Output the (X, Y) coordinate of the center of the cell containing the given text.  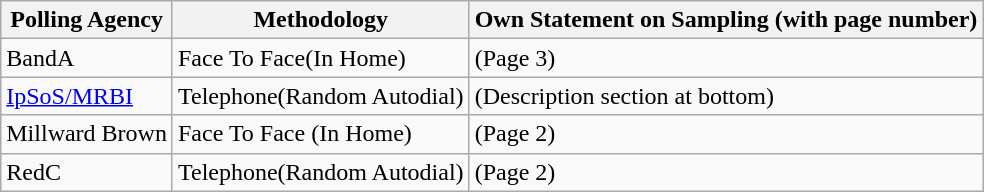
Methodology (320, 20)
Own Statement on Sampling (with page number) (726, 20)
(Page 3) (726, 58)
Face To Face (In Home) (320, 134)
BandA (87, 58)
IpSoS/MRBI (87, 96)
RedC (87, 172)
Face To Face(In Home) (320, 58)
(Description section at bottom) (726, 96)
Millward Brown (87, 134)
Polling Agency (87, 20)
